Locate the cell with the specified text and output its [X, Y] center coordinate. 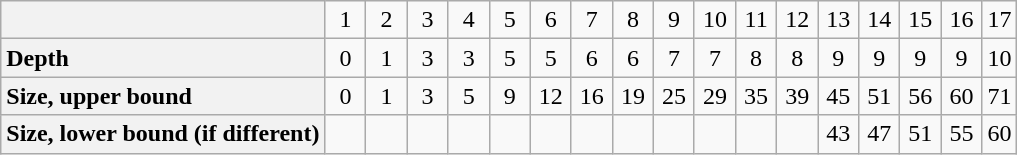
35 [756, 96]
25 [674, 96]
39 [798, 96]
Size, lower bound (if different) [163, 134]
45 [838, 96]
19 [632, 96]
Depth [163, 58]
29 [714, 96]
4 [468, 20]
2 [386, 20]
Size, upper bound [163, 96]
15 [920, 20]
13 [838, 20]
56 [920, 96]
17 [1000, 20]
47 [880, 134]
71 [1000, 96]
11 [756, 20]
14 [880, 20]
43 [838, 134]
55 [962, 134]
